Search for the cell housing the specified text and yield its [X, Y] center coordinate. 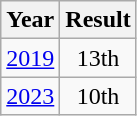
10th [98, 96]
Result [98, 20]
Year [30, 20]
2019 [30, 58]
2023 [30, 96]
13th [98, 58]
